Find where the given text appears and provide that cell's center as [X, Y] coordinate. 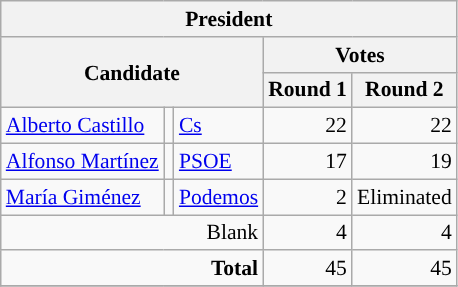
Eliminated [404, 197]
17 [308, 162]
Total [132, 269]
President [229, 19]
2 [308, 197]
Alberto Castillo [82, 126]
Candidate [132, 72]
Round 1 [308, 90]
Votes [360, 55]
PSOE [218, 162]
María Giménez [82, 197]
19 [404, 162]
Alfonso Martínez [82, 162]
Round 2 [404, 90]
Blank [132, 233]
Podemos [218, 197]
Cs [218, 126]
